Identify which cell holds the provided text, then report its [X, Y] central coordinate. 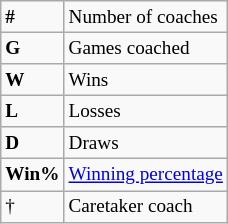
† [32, 206]
# [32, 17]
D [32, 143]
Draws [146, 143]
Games coached [146, 48]
W [32, 80]
Winning percentage [146, 175]
G [32, 48]
Wins [146, 80]
Win% [32, 175]
Losses [146, 111]
L [32, 111]
Number of coaches [146, 17]
Caretaker coach [146, 206]
